Scan for the cell matching the given text and deliver its [x, y] coordinate at center. 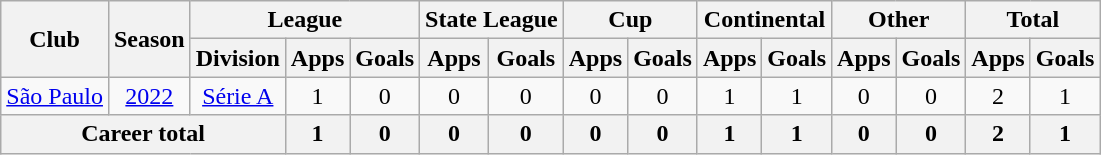
Division [238, 58]
São Paulo [55, 96]
Continental [764, 20]
Cup [630, 20]
Season [149, 39]
State League [492, 20]
Other [899, 20]
Career total [144, 134]
Club [55, 39]
Total [1033, 20]
League [304, 20]
2022 [149, 96]
Série A [238, 96]
